Capture the cell that displays the provided text and extract its [X, Y] central coordinate. 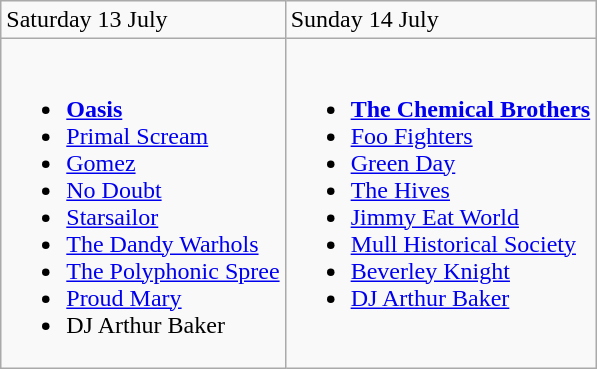
The Chemical BrothersFoo FightersGreen DayThe HivesJimmy Eat WorldMull Historical SocietyBeverley KnightDJ Arthur Baker [440, 204]
Sunday 14 July [440, 20]
Saturday 13 July [143, 20]
OasisPrimal ScreamGomezNo DoubtStarsailorThe Dandy WarholsThe Polyphonic SpreeProud MaryDJ Arthur Baker [143, 204]
